From the cell containing the given text, extract its center point as (X, Y) coordinate. 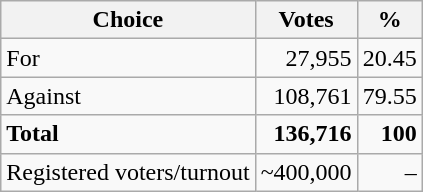
Votes (306, 20)
Choice (128, 20)
% (390, 20)
100 (390, 134)
136,716 (306, 134)
79.55 (390, 96)
20.45 (390, 58)
108,761 (306, 96)
27,955 (306, 58)
Against (128, 96)
Total (128, 134)
Registered voters/turnout (128, 172)
– (390, 172)
For (128, 58)
~400,000 (306, 172)
